Output the [X, Y] coordinate of the center of the cell containing the given text.  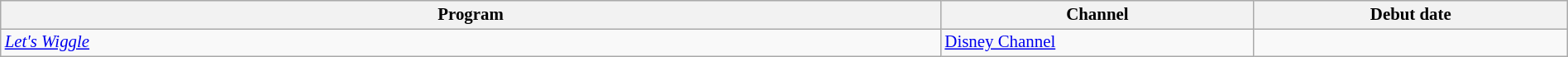
Debut date [1411, 15]
Let's Wiggle [471, 42]
Program [471, 15]
Channel [1097, 15]
Disney Channel [1097, 42]
